Extract the (X, Y) coordinate from the center of the cell holding the provided text.  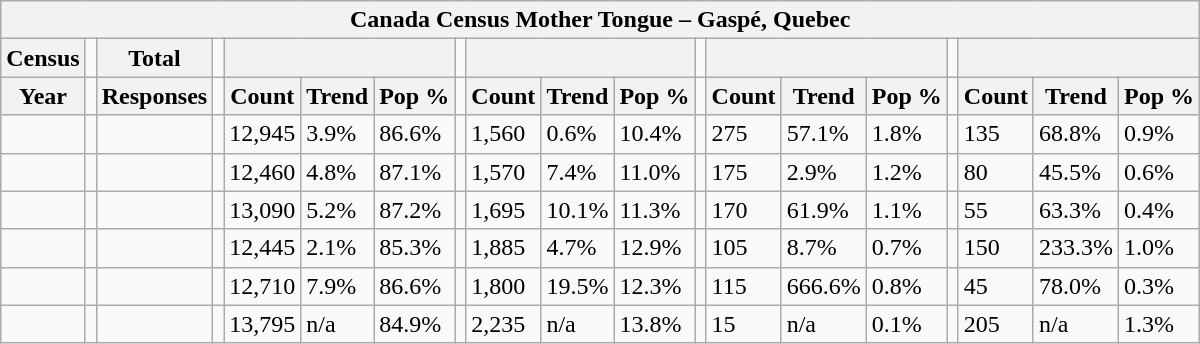
Year (43, 96)
85.3% (414, 248)
13.8% (654, 324)
87.1% (414, 172)
1,560 (504, 134)
105 (744, 248)
10.1% (578, 210)
0.9% (1158, 134)
15 (744, 324)
57.1% (824, 134)
7.9% (338, 286)
1,800 (504, 286)
0.4% (1158, 210)
80 (996, 172)
115 (744, 286)
11.3% (654, 210)
19.5% (578, 286)
175 (744, 172)
2.1% (338, 248)
0.8% (906, 286)
87.2% (414, 210)
0.1% (906, 324)
2.9% (824, 172)
Responses (154, 96)
1,695 (504, 210)
68.8% (1076, 134)
Canada Census Mother Tongue – Gaspé, Quebec (600, 20)
12,460 (262, 172)
1.3% (1158, 324)
1.1% (906, 210)
61.9% (824, 210)
4.7% (578, 248)
0.3% (1158, 286)
45.5% (1076, 172)
0.7% (906, 248)
1.8% (906, 134)
5.2% (338, 210)
12,445 (262, 248)
12,710 (262, 286)
4.8% (338, 172)
84.9% (414, 324)
55 (996, 210)
10.4% (654, 134)
205 (996, 324)
275 (744, 134)
63.3% (1076, 210)
45 (996, 286)
135 (996, 134)
1.0% (1158, 248)
12.3% (654, 286)
13,090 (262, 210)
13,795 (262, 324)
1,570 (504, 172)
233.3% (1076, 248)
150 (996, 248)
8.7% (824, 248)
666.6% (824, 286)
3.9% (338, 134)
12.9% (654, 248)
2,235 (504, 324)
170 (744, 210)
12,945 (262, 134)
7.4% (578, 172)
1.2% (906, 172)
1,885 (504, 248)
Total (154, 58)
Census (43, 58)
78.0% (1076, 286)
11.0% (654, 172)
